Extract the [X, Y] coordinate from the center of the cell holding the provided text.  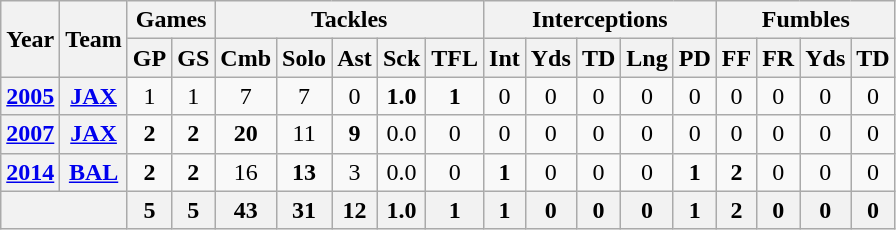
Solo [304, 58]
PD [694, 58]
2014 [30, 172]
Team [94, 39]
GS [194, 58]
BAL [94, 172]
FF [736, 58]
3 [355, 172]
13 [304, 172]
TFL [455, 58]
20 [246, 134]
Sck [401, 58]
9 [355, 134]
31 [304, 210]
Games [170, 20]
Cmb [246, 58]
GP [149, 58]
16 [246, 172]
Lng [647, 58]
FR [778, 58]
Fumbles [806, 20]
Year [30, 39]
Interceptions [600, 20]
12 [355, 210]
43 [246, 210]
2007 [30, 134]
Tackles [350, 20]
11 [304, 134]
2005 [30, 96]
Ast [355, 58]
Int [505, 58]
